For the text-containing cell, return its midpoint in [x, y] coordinate format. 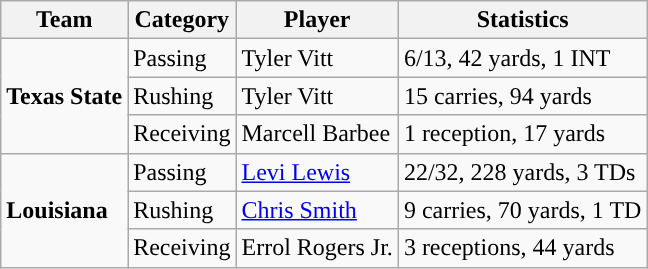
Levi Lewis [317, 172]
1 reception, 17 yards [522, 134]
6/13, 42 yards, 1 INT [522, 58]
Chris Smith [317, 210]
Errol Rogers Jr. [317, 248]
Category [182, 20]
Statistics [522, 20]
Player [317, 20]
Marcell Barbee [317, 134]
22/32, 228 yards, 3 TDs [522, 172]
15 carries, 94 yards [522, 96]
Louisiana [64, 210]
Team [64, 20]
Texas State [64, 96]
3 receptions, 44 yards [522, 248]
9 carries, 70 yards, 1 TD [522, 210]
